Determine the [X, Y] coordinate at the center of the cell enclosing the given text.  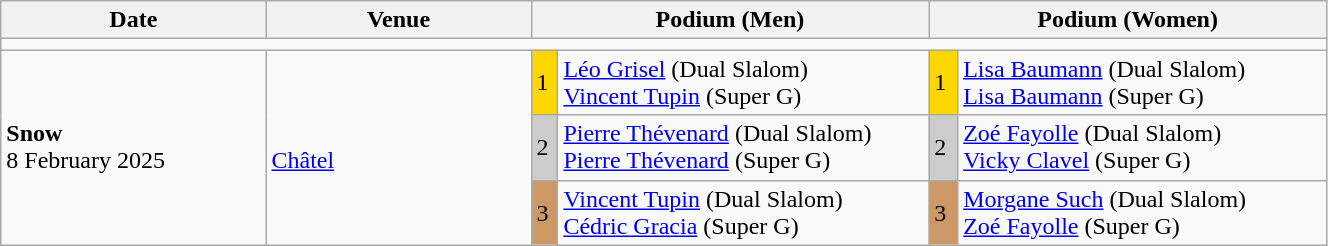
Zoé Fayolle (Dual Slalom)Vicky Clavel (Super G) [1142, 148]
Pierre Thévenard (Dual Slalom)Pierre Thévenard (Super G) [744, 148]
Châtel [398, 148]
Morgane Such (Dual Slalom)Zoé Fayolle (Super G) [1142, 212]
Snow 8 February 2025 [134, 148]
Podium (Women) [1128, 20]
Venue [398, 20]
Léo Grisel (Dual Slalom)Vincent Tupin (Super G) [744, 82]
Date [134, 20]
Vincent Tupin (Dual Slalom)Cédric Gracia (Super G) [744, 212]
Podium (Men) [730, 20]
Lisa Baumann (Dual Slalom)Lisa Baumann (Super G) [1142, 82]
